Detect which cell encompasses the target text, then output its (X, Y) center coordinate. 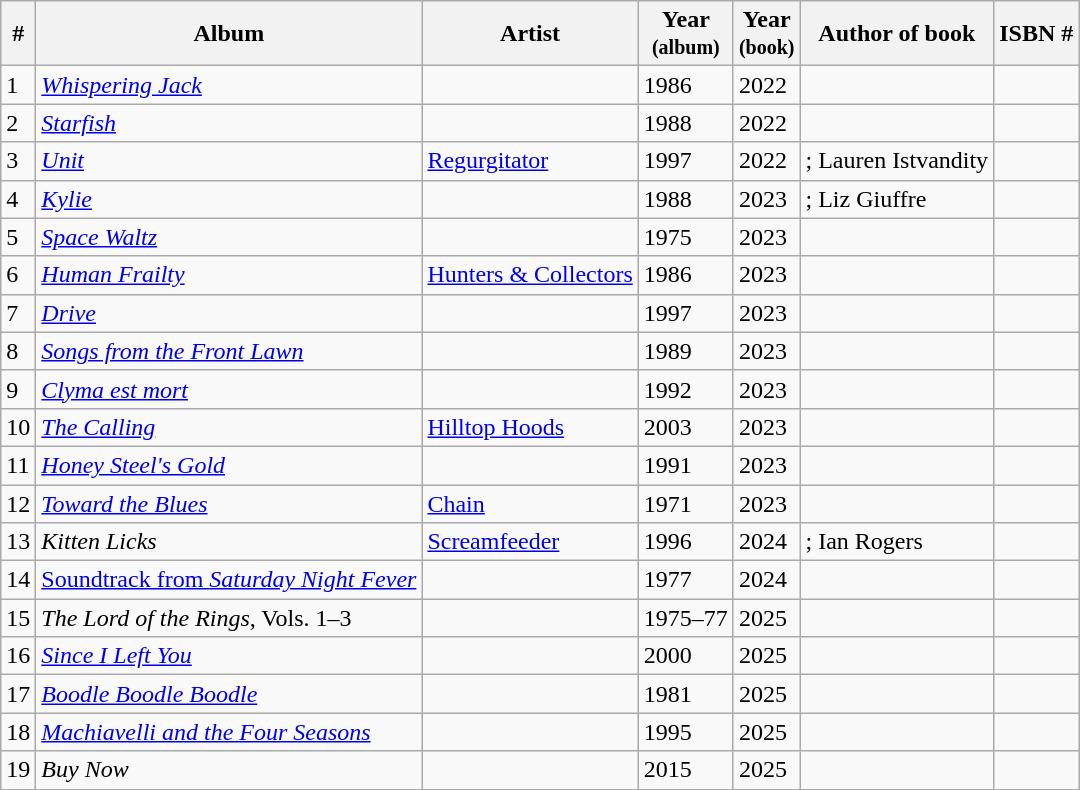
ISBN # (1036, 34)
1975–77 (686, 618)
Kylie (229, 199)
Artist (530, 34)
Author of book (897, 34)
1 (18, 85)
; Lauren Istvandity (897, 161)
15 (18, 618)
1971 (686, 503)
2015 (686, 770)
The Lord of the Rings, Vols. 1–3 (229, 618)
2003 (686, 427)
Regurgitator (530, 161)
Starfish (229, 123)
; Liz Giuffre (897, 199)
13 (18, 542)
Whispering Jack (229, 85)
1981 (686, 694)
14 (18, 580)
Hunters & Collectors (530, 275)
2 (18, 123)
1989 (686, 351)
Boodle Boodle Boodle (229, 694)
18 (18, 732)
3 (18, 161)
9 (18, 389)
Drive (229, 313)
Kitten Licks (229, 542)
2000 (686, 656)
Buy Now (229, 770)
Songs from the Front Lawn (229, 351)
; Ian Rogers (897, 542)
The Calling (229, 427)
# (18, 34)
Human Frailty (229, 275)
Unit (229, 161)
1996 (686, 542)
Hilltop Hoods (530, 427)
7 (18, 313)
10 (18, 427)
Chain (530, 503)
1991 (686, 465)
Soundtrack from Saturday Night Fever (229, 580)
Year(album) (686, 34)
Screamfeeder (530, 542)
Space Waltz (229, 237)
17 (18, 694)
Clyma est mort (229, 389)
1995 (686, 732)
4 (18, 199)
Year(book) (766, 34)
19 (18, 770)
16 (18, 656)
1975 (686, 237)
Since I Left You (229, 656)
8 (18, 351)
6 (18, 275)
12 (18, 503)
Album (229, 34)
1992 (686, 389)
Toward the Blues (229, 503)
5 (18, 237)
1977 (686, 580)
Machiavelli and the Four Seasons (229, 732)
11 (18, 465)
Honey Steel's Gold (229, 465)
